Search for the cell housing the specified text and yield its [X, Y] center coordinate. 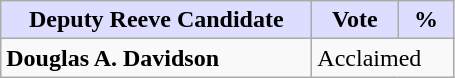
Deputy Reeve Candidate [156, 20]
Acclaimed [383, 58]
Vote [355, 20]
% [426, 20]
Douglas A. Davidson [156, 58]
